Search for the cell housing the specified text and yield its (X, Y) center coordinate. 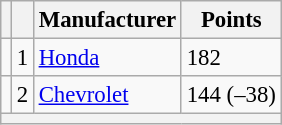
182 (231, 58)
Manufacturer (107, 20)
Chevrolet (107, 95)
Points (231, 20)
2 (22, 95)
144 (–38) (231, 95)
Honda (107, 58)
1 (22, 58)
